For the text-containing cell, return its midpoint in (x, y) coordinate format. 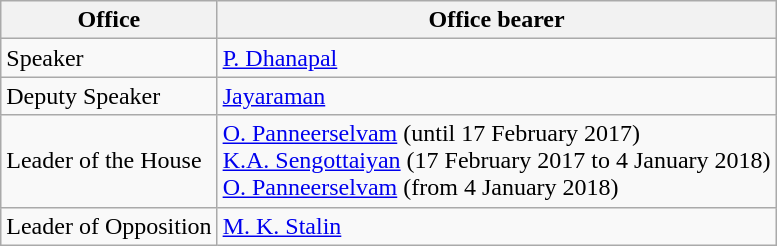
Speaker (109, 58)
Deputy Speaker (109, 96)
Jayaraman (496, 96)
O. Panneerselvam (until 17 February 2017)K.A. Sengottaiyan (17 February 2017 to 4 January 2018)O. Panneerselvam (from 4 January 2018) (496, 161)
Leader of the House (109, 161)
Office bearer (496, 20)
M. K. Stalin (496, 226)
Leader of Opposition (109, 226)
Office (109, 20)
P. Dhanapal (496, 58)
